Determine the (x, y) coordinate at the center of the cell enclosing the given text.  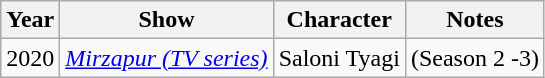
Show (166, 20)
2020 (30, 58)
Saloni Tyagi (339, 58)
Notes (474, 20)
Mirzapur (TV series) (166, 58)
Character (339, 20)
(Season 2 -3) (474, 58)
Year (30, 20)
